Capture the cell that displays the provided text and extract its (x, y) central coordinate. 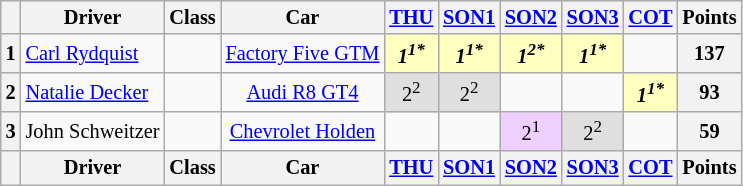
21 (531, 132)
Audi R8 GT4 (303, 92)
3 (11, 132)
2 (11, 92)
Carl Rydquist (93, 54)
Factory Five GTM (303, 54)
12* (531, 54)
1 (11, 54)
93 (709, 92)
John Schweitzer (93, 132)
Chevrolet Holden (303, 132)
137 (709, 54)
Natalie Decker (93, 92)
59 (709, 132)
